Provide the [x, y] coordinate of the cell's center where the given text is located.  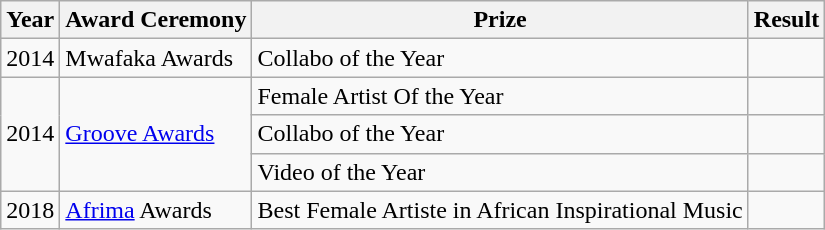
Award Ceremony [156, 20]
Best Female Artiste in African Inspirational Music [500, 210]
Female Artist Of the Year [500, 96]
Result [786, 20]
Year [30, 20]
Video of the Year [500, 172]
Afrima Awards [156, 210]
Prize [500, 20]
Groove Awards [156, 134]
Mwafaka Awards [156, 58]
2018 [30, 210]
